Capture the cell that displays the provided text and extract its [x, y] central coordinate. 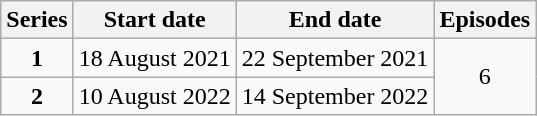
Series [37, 20]
6 [485, 77]
10 August 2022 [154, 96]
Episodes [485, 20]
2 [37, 96]
22 September 2021 [335, 58]
End date [335, 20]
1 [37, 58]
Start date [154, 20]
18 August 2021 [154, 58]
14 September 2022 [335, 96]
